Pinpoint the cell where the given text exists, returning its (x, y) midpoint coordinate. 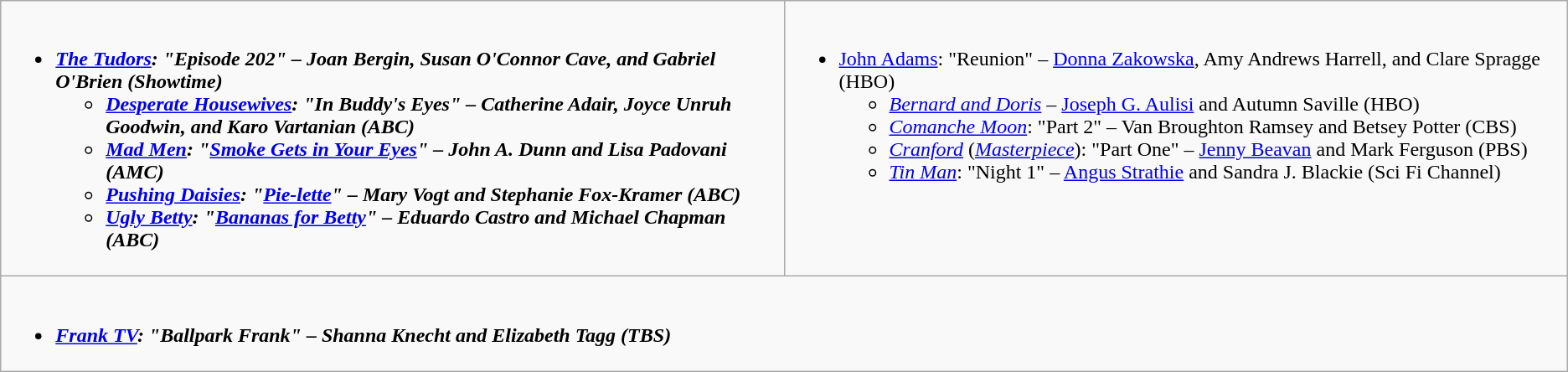
Frank TV: "Ballpark Frank" – Shanna Knecht and Elizabeth Tagg (TBS) (784, 323)
